Scan for the cell matching the given text and deliver its (X, Y) coordinate at center. 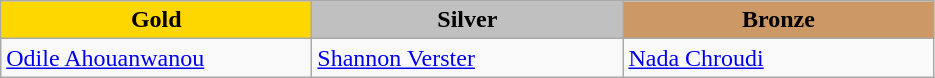
Nada Chroudi (778, 58)
Silver (468, 20)
Odile Ahouanwanou (156, 58)
Shannon Verster (468, 58)
Bronze (778, 20)
Gold (156, 20)
